Return the (X, Y) coordinate for the center point of the cell that contains the specified text.  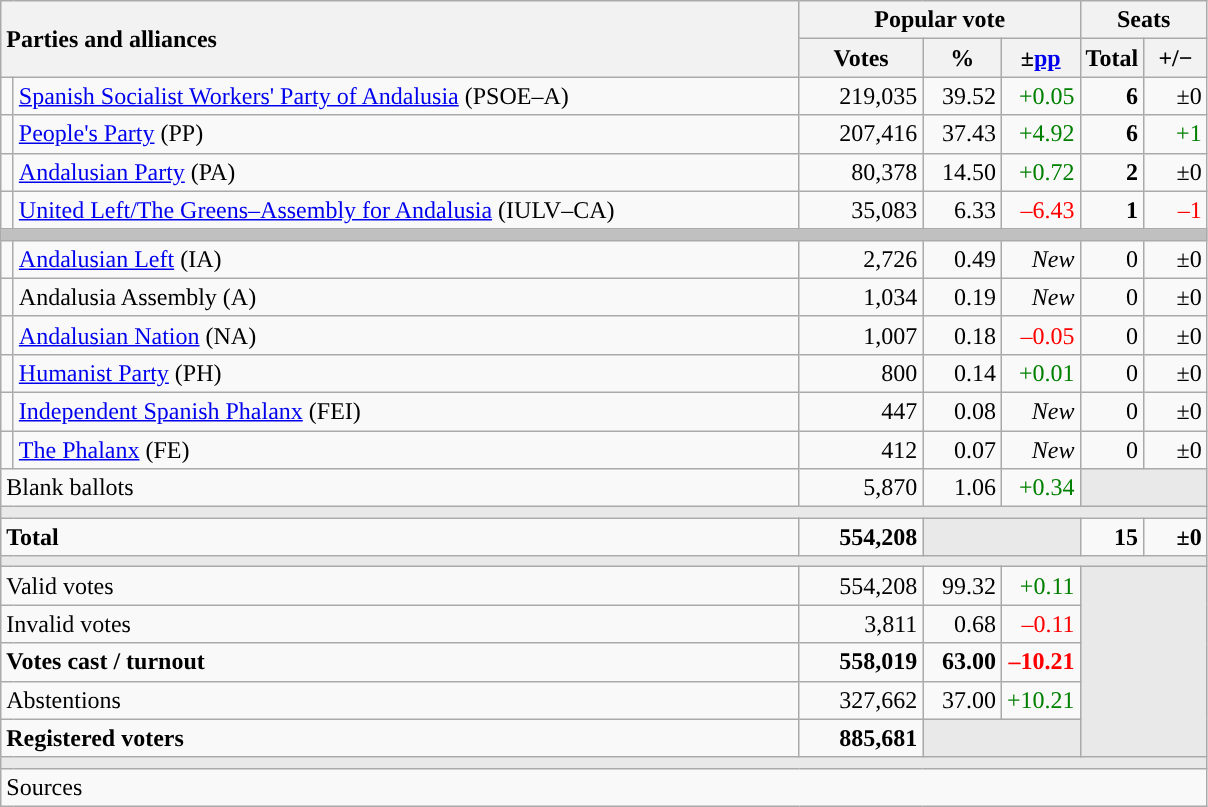
–6.43 (1040, 210)
+0.01 (1040, 373)
+0.34 (1040, 488)
412 (861, 449)
885,681 (861, 738)
+0.05 (1040, 96)
15 (1112, 537)
–0.05 (1040, 335)
3,811 (861, 624)
Seats (1144, 20)
0.68 (962, 624)
6.33 (962, 210)
37.43 (962, 134)
–10.21 (1040, 662)
Spanish Socialist Workers' Party of Andalusia (PSOE–A) (406, 96)
Independent Spanish Phalanx (FEI) (406, 411)
207,416 (861, 134)
39.52 (962, 96)
35,083 (861, 210)
0.19 (962, 297)
1,007 (861, 335)
Valid votes (400, 586)
Andalusian Left (IA) (406, 259)
Popular vote (940, 20)
0.14 (962, 373)
Andalusian Nation (NA) (406, 335)
+0.11 (1040, 586)
Andalusia Assembly (A) (406, 297)
±pp (1040, 58)
+/− (1176, 58)
Votes (861, 58)
Parties and alliances (400, 39)
63.00 (962, 662)
Registered voters (400, 738)
99.32 (962, 586)
+4.92 (1040, 134)
327,662 (861, 700)
0.49 (962, 259)
1.06 (962, 488)
People's Party (PP) (406, 134)
Blank ballots (400, 488)
0.08 (962, 411)
5,870 (861, 488)
United Left/The Greens–Assembly for Andalusia (IULV–CA) (406, 210)
800 (861, 373)
Andalusian Party (PA) (406, 172)
1 (1112, 210)
2,726 (861, 259)
2 (1112, 172)
Humanist Party (PH) (406, 373)
80,378 (861, 172)
Abstentions (400, 700)
+0.72 (1040, 172)
14.50 (962, 172)
447 (861, 411)
219,035 (861, 96)
558,019 (861, 662)
The Phalanx (FE) (406, 449)
1,034 (861, 297)
0.07 (962, 449)
0.18 (962, 335)
Invalid votes (400, 624)
Votes cast / turnout (400, 662)
+1 (1176, 134)
–0.11 (1040, 624)
–1 (1176, 210)
Sources (604, 787)
% (962, 58)
+10.21 (1040, 700)
37.00 (962, 700)
